Determine the [X, Y] coordinate at the center of the cell enclosing the given text.  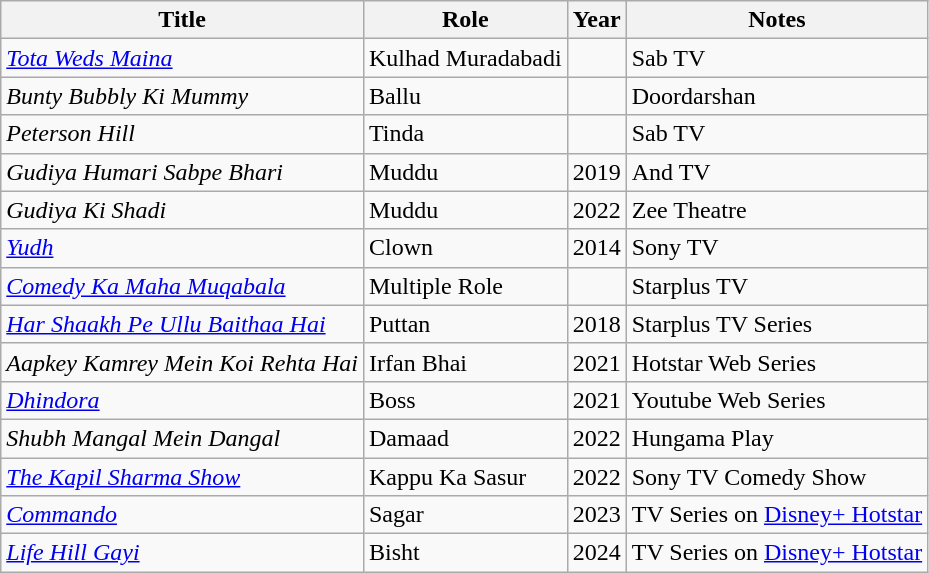
Sony TV Comedy Show [776, 477]
Puttan [465, 324]
Har Shaakh Pe Ullu Baithaa Hai [182, 324]
Tinda [465, 134]
Kulhad Muradabadi [465, 58]
2023 [596, 515]
Peterson Hill [182, 134]
Dhindora [182, 400]
2018 [596, 324]
Role [465, 20]
Bunty Bubbly Ki Mummy [182, 96]
2024 [596, 553]
Aapkey Kamrey Mein Koi Rehta Hai [182, 362]
Commando [182, 515]
Life Hill Gayi [182, 553]
Hungama Play [776, 438]
Hotstar Web Series [776, 362]
Damaad [465, 438]
Kappu Ka Sasur [465, 477]
2014 [596, 248]
Gudiya Humari Sabpe Bhari [182, 172]
Youtube Web Series [776, 400]
Title [182, 20]
Starplus TV [776, 286]
Multiple Role [465, 286]
Sagar [465, 515]
Gudiya Ki Shadi [182, 210]
Sony TV [776, 248]
The Kapil Sharma Show [182, 477]
Tota Weds Maina [182, 58]
Boss [465, 400]
Notes [776, 20]
Clown [465, 248]
Doordarshan [776, 96]
Comedy Ka Maha Muqabala [182, 286]
And TV [776, 172]
Starplus TV Series [776, 324]
Shubh Mangal Mein Dangal [182, 438]
Bisht [465, 553]
Yudh [182, 248]
Irfan Bhai [465, 362]
2019 [596, 172]
Year [596, 20]
Zee Theatre [776, 210]
Ballu [465, 96]
